For the text-containing cell, return its midpoint in (x, y) coordinate format. 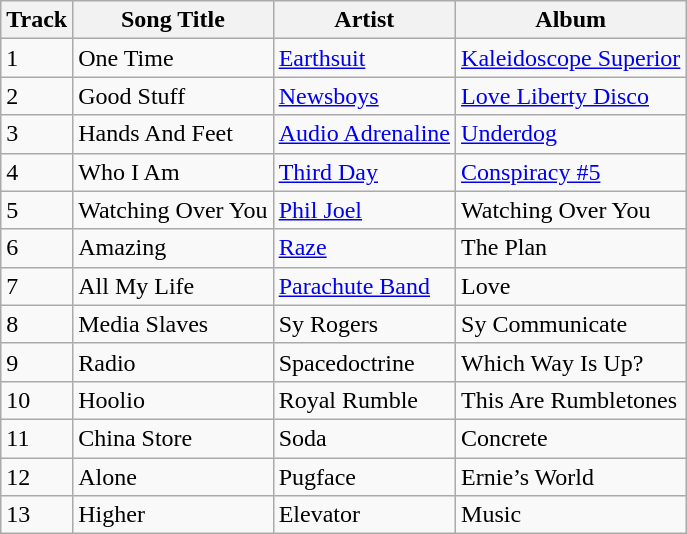
Which Way Is Up? (571, 362)
The Plan (571, 248)
11 (37, 438)
8 (37, 324)
Ernie’s World (571, 477)
Song Title (173, 20)
4 (37, 172)
Kaleidoscope Superior (571, 58)
Higher (173, 515)
Album (571, 20)
Conspiracy #5 (571, 172)
Hoolio (173, 400)
Music (571, 515)
Media Slaves (173, 324)
2 (37, 96)
Alone (173, 477)
Earthsuit (364, 58)
Radio (173, 362)
Newsboys (364, 96)
Concrete (571, 438)
Third Day (364, 172)
Parachute Band (364, 286)
Pugface (364, 477)
Who I Am (173, 172)
One Time (173, 58)
Audio Adrenaline (364, 134)
Soda (364, 438)
1 (37, 58)
Royal Rumble (364, 400)
9 (37, 362)
Amazing (173, 248)
12 (37, 477)
5 (37, 210)
Love (571, 286)
6 (37, 248)
Good Stuff (173, 96)
All My Life (173, 286)
Underdog (571, 134)
Spacedoctrine (364, 362)
7 (37, 286)
Artist (364, 20)
Hands And Feet (173, 134)
Raze (364, 248)
Love Liberty Disco (571, 96)
13 (37, 515)
3 (37, 134)
10 (37, 400)
This Are Rumbletones (571, 400)
Elevator (364, 515)
Sy Rogers (364, 324)
Track (37, 20)
Sy Communicate (571, 324)
Phil Joel (364, 210)
China Store (173, 438)
